Identify which cell holds the provided text, then report its (X, Y) central coordinate. 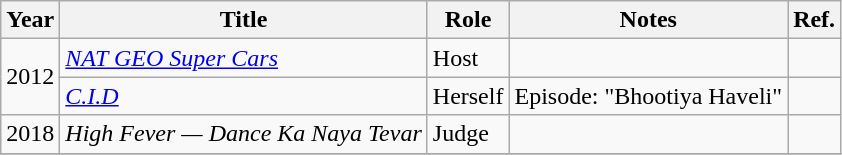
Notes (648, 20)
Ref. (814, 20)
Year (30, 20)
Title (244, 20)
Herself (468, 96)
Judge (468, 134)
Episode: "Bhootiya Haveli" (648, 96)
Role (468, 20)
2012 (30, 77)
Host (468, 58)
High Fever — Dance Ka Naya Tevar (244, 134)
2018 (30, 134)
NAT GEO Super Cars (244, 58)
C.I.D (244, 96)
